Extract the [x, y] coordinate from the center of the cell holding the provided text.  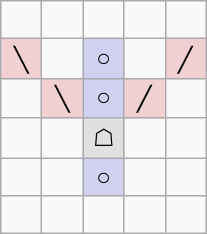
☖ [104, 138]
